Scan for the cell matching the given text and deliver its (X, Y) coordinate at center. 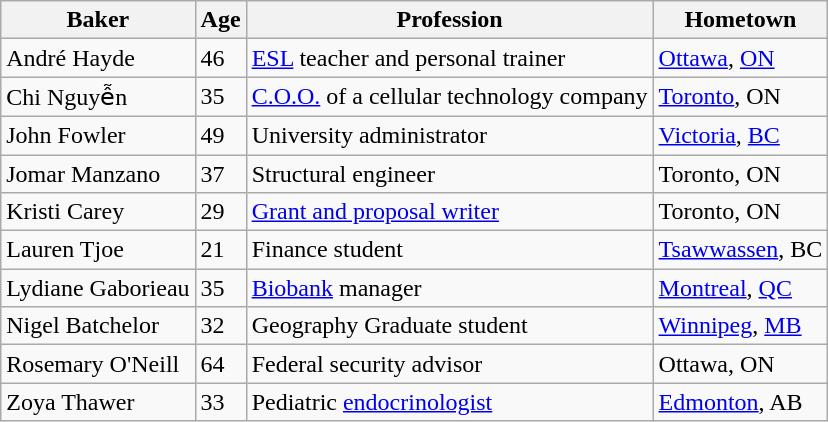
49 (220, 135)
Age (220, 20)
Lydiane Gaborieau (98, 288)
Federal security advisor (450, 364)
Chi Nguyễn (98, 97)
Rosemary O'Neill (98, 364)
Profession (450, 20)
Montreal, QC (740, 288)
André Hayde (98, 58)
Nigel Batchelor (98, 326)
Jomar Manzano (98, 173)
Tsawwassen, BC (740, 250)
Baker (98, 20)
33 (220, 402)
21 (220, 250)
Lauren Tjoe (98, 250)
Structural engineer (450, 173)
29 (220, 212)
Finance student (450, 250)
Victoria, BC (740, 135)
Hometown (740, 20)
ESL teacher and personal trainer (450, 58)
37 (220, 173)
32 (220, 326)
Pediatric endocrinologist (450, 402)
Grant and proposal writer (450, 212)
Geography Graduate student (450, 326)
Edmonton, AB (740, 402)
Zoya Thawer (98, 402)
C.O.O. of a cellular technology company (450, 97)
John Fowler (98, 135)
Biobank manager (450, 288)
Kristi Carey (98, 212)
University administrator (450, 135)
64 (220, 364)
Winnipeg, MB (740, 326)
46 (220, 58)
